From the cell containing the given text, extract its center point as [X, Y] coordinate. 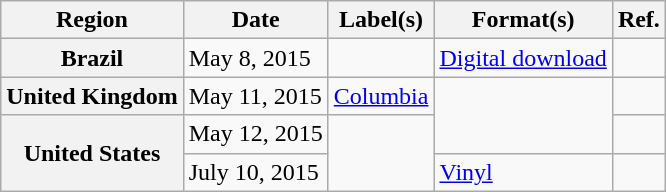
Digital download [523, 58]
Date [256, 20]
Brazil [92, 58]
May 12, 2015 [256, 134]
Columbia [381, 96]
Label(s) [381, 20]
Format(s) [523, 20]
Vinyl [523, 172]
July 10, 2015 [256, 172]
United Kingdom [92, 96]
May 8, 2015 [256, 58]
May 11, 2015 [256, 96]
Region [92, 20]
Ref. [638, 20]
United States [92, 153]
